Pinpoint the cell where the given text exists, returning its (x, y) midpoint coordinate. 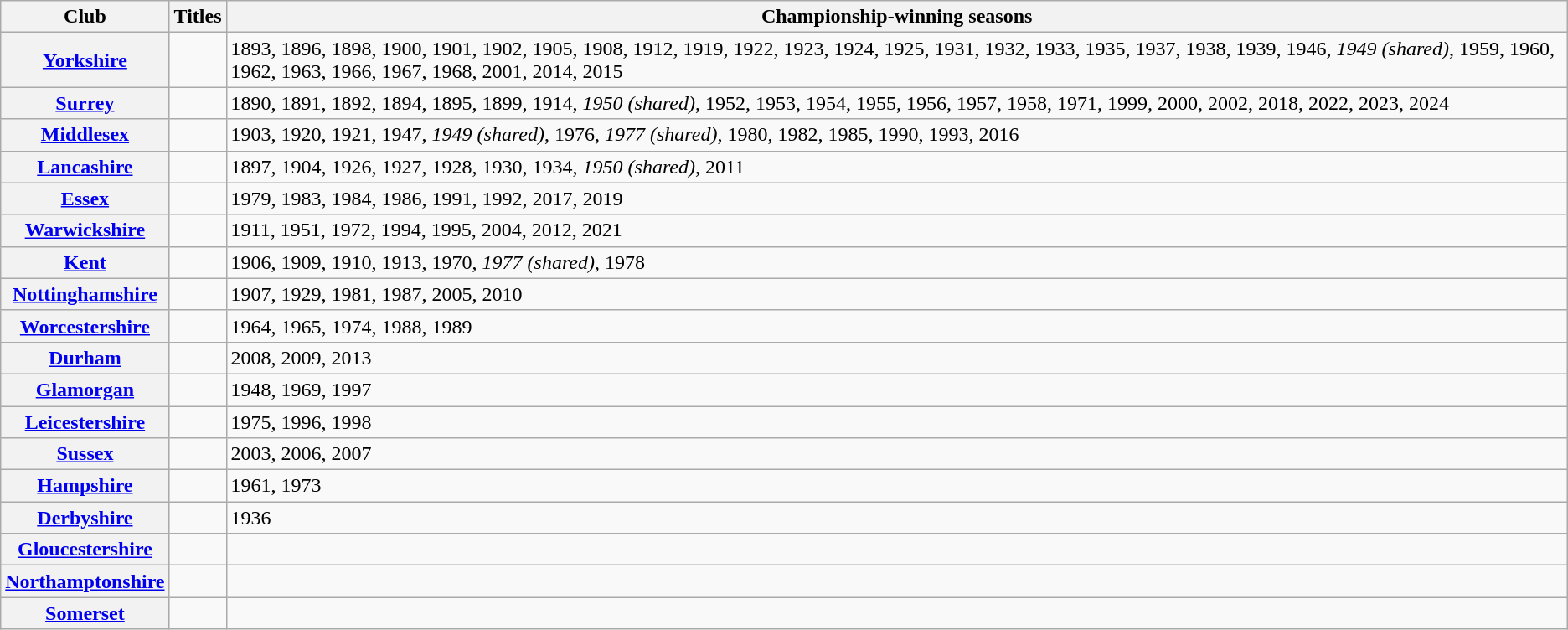
1907, 1929, 1981, 1987, 2005, 2010 (896, 294)
Glamorgan (85, 390)
1897, 1904, 1926, 1927, 1928, 1930, 1934, 1950 (shared), 2011 (896, 167)
1948, 1969, 1997 (896, 390)
1890, 1891, 1892, 1894, 1895, 1899, 1914, 1950 (shared), 1952, 1953, 1954, 1955, 1956, 1957, 1958, 1971, 1999, 2000, 2002, 2018, 2022, 2023, 2024 (896, 103)
Championship-winning seasons (896, 17)
1964, 1965, 1974, 1988, 1989 (896, 326)
1961, 1973 (896, 486)
Derbyshire (85, 518)
1936 (896, 518)
Somerset (85, 613)
Titles (198, 17)
2008, 2009, 2013 (896, 358)
1979, 1983, 1984, 1986, 1991, 1992, 2017, 2019 (896, 199)
Durham (85, 358)
Club (85, 17)
Essex (85, 199)
Hampshire (85, 486)
Yorkshire (85, 60)
Surrey (85, 103)
1906, 1909, 1910, 1913, 1970, 1977 (shared), 1978 (896, 262)
Kent (85, 262)
Warwickshire (85, 230)
2003, 2006, 2007 (896, 454)
Northamptonshire (85, 581)
Leicestershire (85, 421)
Sussex (85, 454)
1975, 1996, 1998 (896, 421)
Middlesex (85, 135)
Nottinghamshire (85, 294)
Lancashire (85, 167)
1903, 1920, 1921, 1947, 1949 (shared), 1976, 1977 (shared), 1980, 1982, 1985, 1990, 1993, 2016 (896, 135)
1911, 1951, 1972, 1994, 1995, 2004, 2012, 2021 (896, 230)
Worcestershire (85, 326)
Gloucestershire (85, 550)
